Provide the (x, y) coordinate of the cell's center where the given text is located.  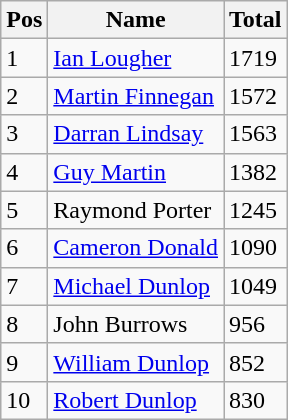
5 (24, 210)
1 (24, 58)
9 (24, 362)
Name (136, 20)
1563 (256, 134)
1090 (256, 248)
956 (256, 324)
Pos (24, 20)
John Burrows (136, 324)
1382 (256, 172)
2 (24, 96)
Total (256, 20)
Darran Lindsay (136, 134)
8 (24, 324)
1245 (256, 210)
Martin Finnegan (136, 96)
4 (24, 172)
1049 (256, 286)
1719 (256, 58)
1572 (256, 96)
Cameron Donald (136, 248)
830 (256, 400)
3 (24, 134)
Raymond Porter (136, 210)
7 (24, 286)
852 (256, 362)
10 (24, 400)
Michael Dunlop (136, 286)
Ian Lougher (136, 58)
William Dunlop (136, 362)
6 (24, 248)
Robert Dunlop (136, 400)
Guy Martin (136, 172)
